From the cell containing the given text, extract its center point as (X, Y) coordinate. 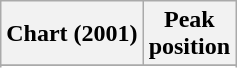
Chart (2001) (72, 34)
Peakposition (189, 34)
